Find where the given text appears and provide that cell's center as (x, y) coordinate. 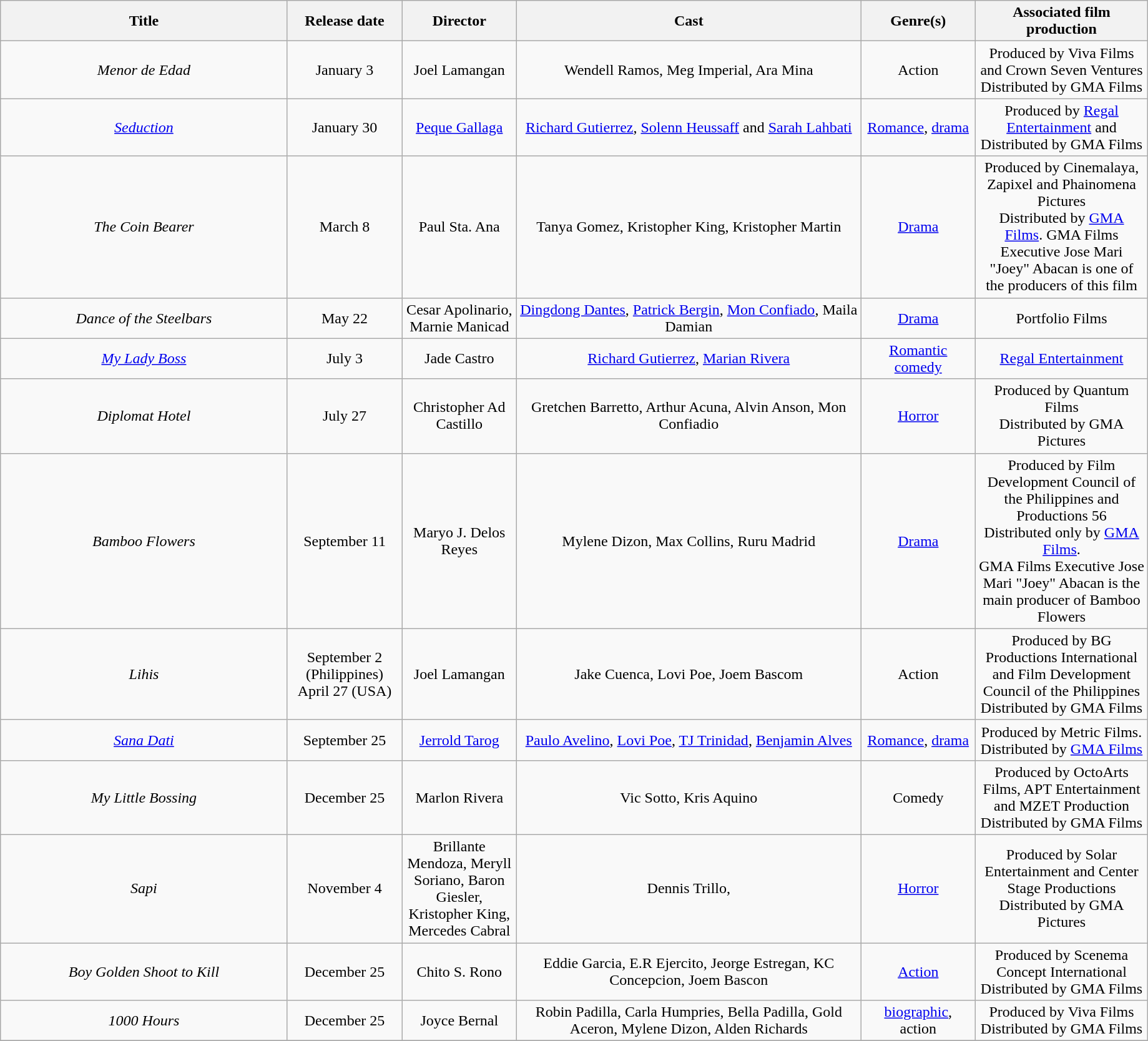
Lihis (144, 674)
Richard Gutierrez, Marian Rivera (689, 358)
Maryo J. Delos Reyes (459, 540)
My Lady Boss (144, 358)
Christopher Ad Castillo (459, 416)
Chito S. Rono (459, 971)
Romantic comedy (918, 358)
Dance of the Steelbars (144, 318)
Cesar Apolinario, Marnie Manicad (459, 318)
Title (144, 21)
Jake Cuenca, Lovi Poe, Joem Bascom (689, 674)
Portfolio Films (1062, 318)
Associated film production (1062, 21)
Vic Sotto, Kris Aquino (689, 798)
Paul Sta. Ana (459, 227)
September 2 (Philippines) April 27 (USA) (345, 674)
Robin Padilla, Carla Humpries, Bella Padilla, Gold Aceron, Mylene Dizon, Alden Richards (689, 1021)
Mylene Dizon, Max Collins, Ruru Madrid (689, 540)
Produced by Quantum FilmsDistributed by GMA Pictures (1062, 416)
Peque Gallaga (459, 127)
Produced by OctoArts Films, APT Entertainment and MZET ProductionDistributed by GMA Films (1062, 798)
Dennis Trillo, (689, 889)
Produced by Viva FilmsDistributed by GMA Films (1062, 1021)
May 22 (345, 318)
Genre(s) (918, 21)
Richard Gutierrez, Solenn Heussaff and Sarah Lahbati (689, 127)
Director (459, 21)
Diplomat Hotel (144, 416)
Paulo Avelino, Lovi Poe, TJ Trinidad, Benjamin Alves (689, 740)
Sapi (144, 889)
Seduction (144, 127)
Dingdong Dantes, Patrick Bergin, Mon Confiado, Maila Damian (689, 318)
Jade Castro (459, 358)
Eddie Garcia, E.R Ejercito, Jeorge Estregan, KC Concepcion, Joem Bascon (689, 971)
Produced by Solar Entertainment and Center Stage ProductionsDistributed by GMA Pictures (1062, 889)
Jerrold Tarog (459, 740)
biographic, action (918, 1021)
Bamboo Flowers (144, 540)
Wendell Ramos, Meg Imperial, Ara Mina (689, 70)
Brillante Mendoza, Meryll Soriano, Baron Giesler, Kristopher King, Mercedes Cabral (459, 889)
Gretchen Barretto, Arthur Acuna, Alvin Anson, Mon Confiadio (689, 416)
March 8 (345, 227)
Produced by Scenema Concept InternationalDistributed by GMA Films (1062, 971)
Menor de Edad (144, 70)
Produced by Metric Films. Distributed by GMA Films (1062, 740)
Sana Dati (144, 740)
November 4 (345, 889)
Produced by Viva Films and Crown Seven VenturesDistributed by GMA Films (1062, 70)
September 25 (345, 740)
Regal Entertainment (1062, 358)
Produced by Regal Entertainment and Distributed by GMA Films (1062, 127)
1000 Hours (144, 1021)
July 27 (345, 416)
January 3 (345, 70)
January 30 (345, 127)
My Little Bossing (144, 798)
Release date (345, 21)
Tanya Gomez, Kristopher King, Kristopher Martin (689, 227)
Boy Golden Shoot to Kill (144, 971)
September 11 (345, 540)
Produced by BG Productions International and Film Development Council of the PhilippinesDistributed by GMA Films (1062, 674)
Cast (689, 21)
Comedy (918, 798)
Marlon Rivera (459, 798)
Joyce Bernal (459, 1021)
July 3 (345, 358)
The Coin Bearer (144, 227)
